From the cell containing the given text, extract its center point as (X, Y) coordinate. 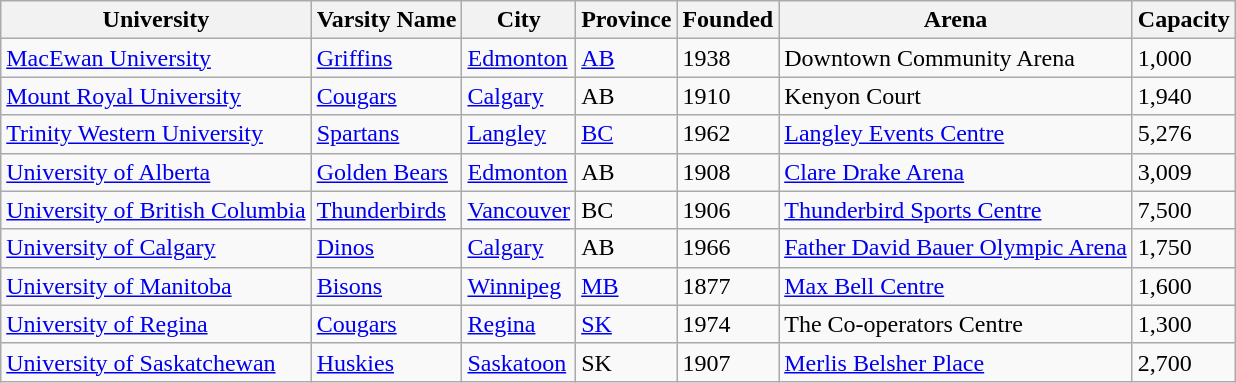
Mount Royal University (156, 96)
Winnipeg (519, 286)
Vancouver (519, 210)
Saskatoon (519, 362)
University of Manitoba (156, 286)
The Co-operators Centre (956, 324)
1,300 (1184, 324)
University of British Columbia (156, 210)
Downtown Community Arena (956, 58)
Langley (519, 134)
1910 (728, 96)
1907 (728, 362)
University of Alberta (156, 172)
Province (626, 20)
Trinity Western University (156, 134)
1974 (728, 324)
Huskies (386, 362)
Spartans (386, 134)
1,600 (1184, 286)
Arena (956, 20)
Founded (728, 20)
1906 (728, 210)
3,009 (1184, 172)
Bisons (386, 286)
Golden Bears (386, 172)
University of Regina (156, 324)
1,000 (1184, 58)
MB (626, 286)
Thunderbirds (386, 210)
Regina (519, 324)
Langley Events Centre (956, 134)
University of Saskatchewan (156, 362)
5,276 (1184, 134)
Capacity (1184, 20)
Clare Drake Arena (956, 172)
1962 (728, 134)
Kenyon Court (956, 96)
2,700 (1184, 362)
Max Bell Centre (956, 286)
1938 (728, 58)
7,500 (1184, 210)
1,940 (1184, 96)
Griffins (386, 58)
Varsity Name (386, 20)
1877 (728, 286)
University (156, 20)
1908 (728, 172)
University of Calgary (156, 248)
City (519, 20)
Dinos (386, 248)
1,750 (1184, 248)
Merlis Belsher Place (956, 362)
Thunderbird Sports Centre (956, 210)
MacEwan University (156, 58)
1966 (728, 248)
Father David Bauer Olympic Arena (956, 248)
